Capture the cell that displays the provided text and extract its [X, Y] central coordinate. 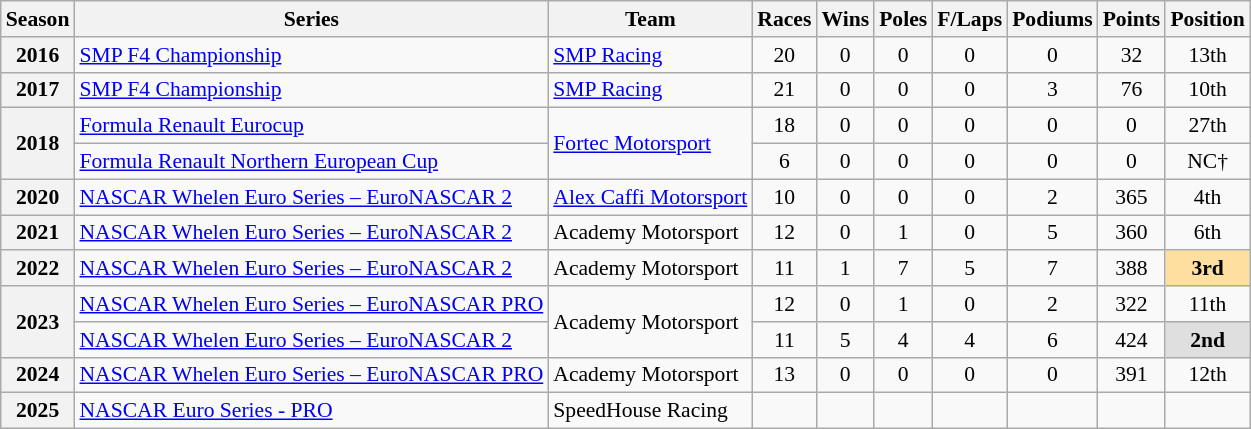
360 [1132, 233]
Team [650, 19]
Wins [845, 19]
Position [1207, 19]
NC† [1207, 162]
6th [1207, 233]
Fortec Motorsport [650, 144]
2021 [38, 233]
Podiums [1052, 19]
Formula Renault Eurocup [311, 126]
Formula Renault Northern European Cup [311, 162]
2023 [38, 322]
2017 [38, 90]
13 [784, 375]
27th [1207, 126]
Alex Caffi Motorsport [650, 197]
2022 [38, 269]
3rd [1207, 269]
Points [1132, 19]
Season [38, 19]
13th [1207, 55]
Races [784, 19]
424 [1132, 340]
4th [1207, 197]
18 [784, 126]
76 [1132, 90]
322 [1132, 304]
2016 [38, 55]
2024 [38, 375]
3 [1052, 90]
2025 [38, 411]
12th [1207, 375]
Poles [903, 19]
10 [784, 197]
11th [1207, 304]
10th [1207, 90]
388 [1132, 269]
Series [311, 19]
2020 [38, 197]
2018 [38, 144]
SpeedHouse Racing [650, 411]
F/Laps [970, 19]
20 [784, 55]
365 [1132, 197]
NASCAR Euro Series - PRO [311, 411]
32 [1132, 55]
391 [1132, 375]
21 [784, 90]
2nd [1207, 340]
